Detect which cell encompasses the target text, then output its (x, y) center coordinate. 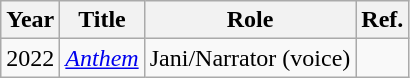
Jani/Narrator (voice) (250, 58)
2022 (30, 58)
Ref. (382, 20)
Anthem (102, 58)
Role (250, 20)
Year (30, 20)
Title (102, 20)
